Determine the (X, Y) coordinate at the center of the cell enclosing the given text.  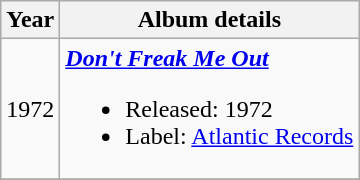
Album details (210, 20)
Year (30, 20)
1972 (30, 109)
Don't Freak Me OutReleased: 1972Label: Atlantic Records (210, 109)
